For the text-containing cell, return its midpoint in (X, Y) coordinate format. 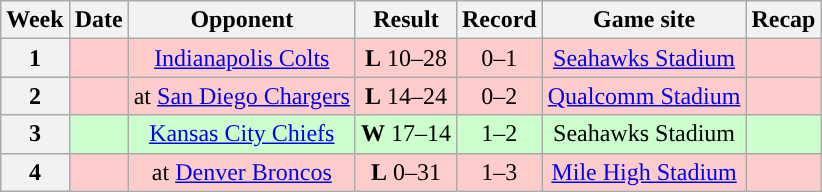
L 10–28 (406, 58)
3 (35, 134)
Game site (644, 20)
Week (35, 20)
Qualcomm Stadium (644, 96)
2 (35, 96)
0–1 (499, 58)
1 (35, 58)
L 0–31 (406, 172)
0–2 (499, 96)
1–3 (499, 172)
Kansas City Chiefs (242, 134)
W 17–14 (406, 134)
at Denver Broncos (242, 172)
Record (499, 20)
at San Diego Chargers (242, 96)
Indianapolis Colts (242, 58)
Recap (784, 20)
1–2 (499, 134)
Opponent (242, 20)
L 14–24 (406, 96)
4 (35, 172)
Result (406, 20)
Date (98, 20)
Mile High Stadium (644, 172)
